Return the (x, y) coordinate for the center point of the cell that contains the specified text.  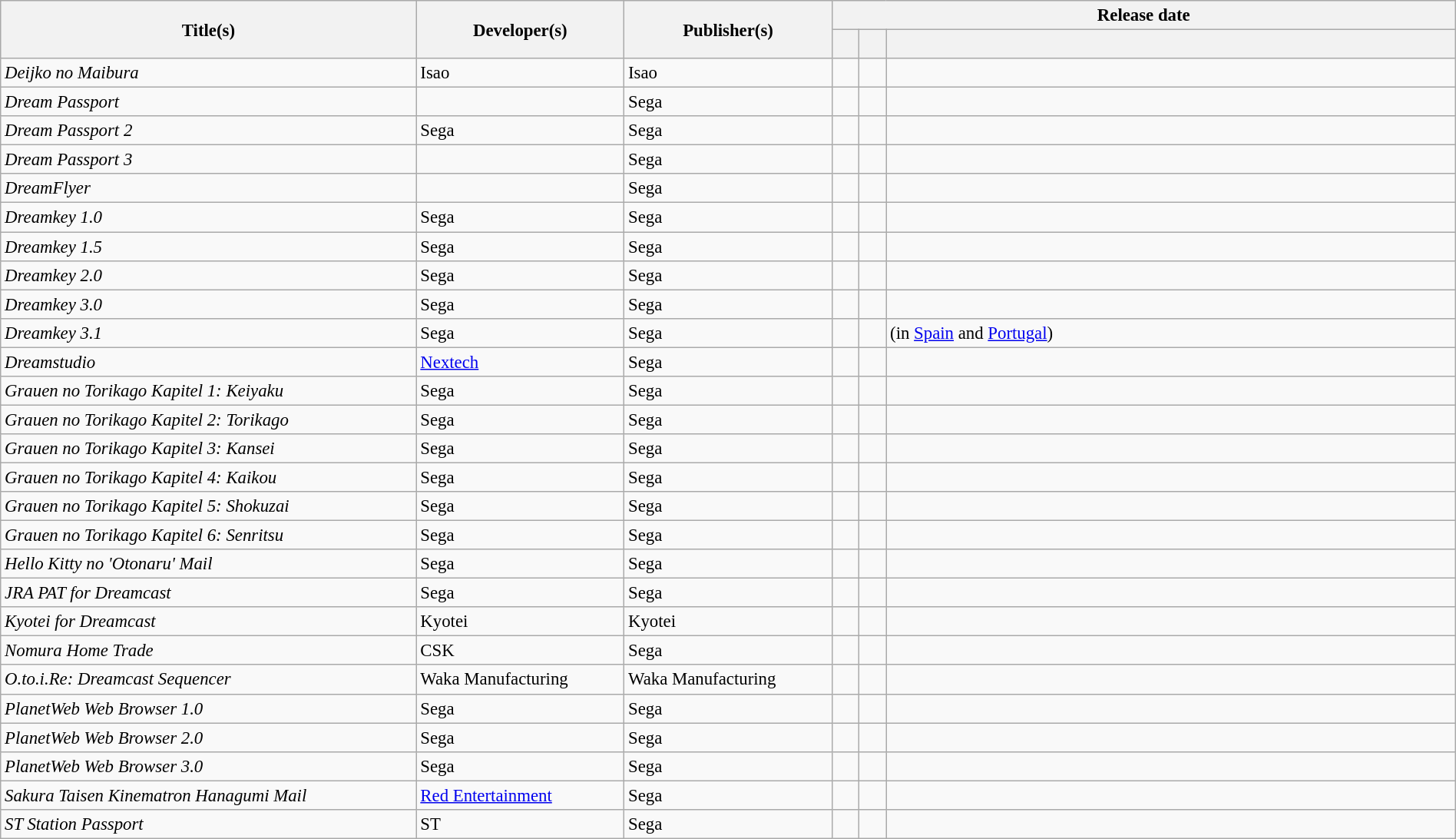
Grauen no Torikago Kapitel 3: Kansei (209, 449)
Dream Passport (209, 102)
Sakura Taisen Kinematron Hanagumi Mail (209, 795)
Dreamkey 3.1 (209, 333)
Kyotei for Dreamcast (209, 622)
ST Station Passport (209, 824)
(in Spain and Portugal) (1170, 333)
PlanetWeb Web Browser 2.0 (209, 738)
Hello Kitty no 'Otonaru' Mail (209, 564)
Dreamkey 2.0 (209, 275)
Release date (1143, 15)
Grauen no Torikago Kapitel 1: Keiyaku (209, 391)
Dreamkey 1.5 (209, 247)
JRA PAT for Dreamcast (209, 593)
DreamFlyer (209, 188)
Red Entertainment (521, 795)
Dreamkey 3.0 (209, 304)
ST (521, 824)
Nextech (521, 362)
Dream Passport 2 (209, 131)
Nomura Home Trade (209, 651)
Grauen no Torikago Kapitel 5: Shokuzai (209, 506)
PlanetWeb Web Browser 1.0 (209, 708)
Deijko no Maibura (209, 73)
Grauen no Torikago Kapitel 4: Kaikou (209, 477)
Grauen no Torikago Kapitel 2: Torikago (209, 419)
Developer(s) (521, 29)
Grauen no Torikago Kapitel 6: Senritsu (209, 536)
Publisher(s) (728, 29)
PlanetWeb Web Browser 3.0 (209, 766)
CSK (521, 651)
Dream Passport 3 (209, 160)
O.to.i.Re: Dreamcast Sequencer (209, 680)
Title(s) (209, 29)
Dreamkey 1.0 (209, 217)
Dreamstudio (209, 362)
